Scan for the cell matching the given text and deliver its (X, Y) coordinate at center. 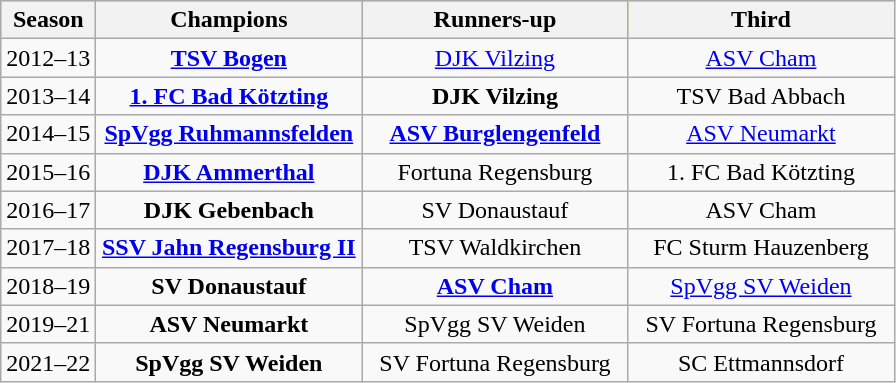
2017–18 (48, 248)
Fortuna Regensburg (495, 172)
DJK Gebenbach (229, 210)
2015–16 (48, 172)
2012–13 (48, 58)
2014–15 (48, 134)
2019–21 (48, 324)
TSV Bogen (229, 58)
SSV Jahn Regensburg II (229, 248)
TSV Bad Abbach (761, 96)
DJK Ammerthal (229, 172)
Runners-up (495, 20)
SC Ettmannsdorf (761, 362)
2013–14 (48, 96)
2021–22 (48, 362)
ASV Burglengenfeld (495, 134)
FC Sturm Hauzenberg (761, 248)
Champions (229, 20)
Season (48, 20)
2016–17 (48, 210)
SpVgg Ruhmannsfelden (229, 134)
Third (761, 20)
TSV Waldkirchen (495, 248)
2018–19 (48, 286)
